Locate the cell with the specified text and output its [x, y] center coordinate. 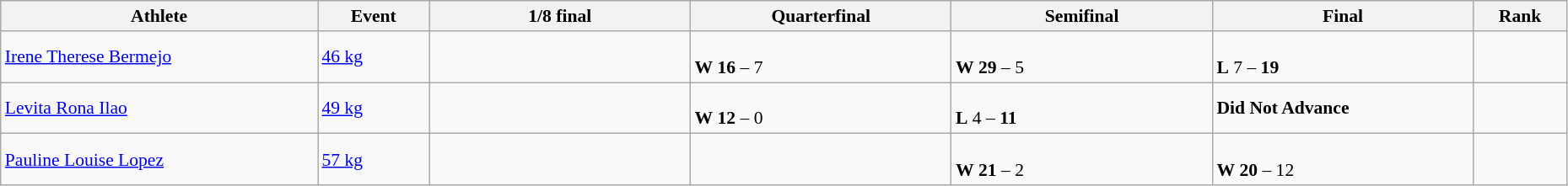
W 29 – 5 [1081, 57]
Athlete [159, 16]
Irene Therese Bermejo [159, 57]
Pauline Louise Lopez [159, 160]
L 4 – 11 [1081, 108]
Final [1343, 16]
57 kg [373, 160]
Did Not Advance [1343, 108]
W 20 – 12 [1343, 160]
W 21 – 2 [1081, 160]
Event [373, 16]
49 kg [373, 108]
W 12 – 0 [822, 108]
46 kg [373, 57]
Rank [1520, 16]
1/8 final [560, 16]
Quarterfinal [822, 16]
W 16 – 7 [822, 57]
Semifinal [1081, 16]
Levita Rona Ilao [159, 108]
L 7 – 19 [1343, 57]
